Return [x, y] of the center of cell containing provided text 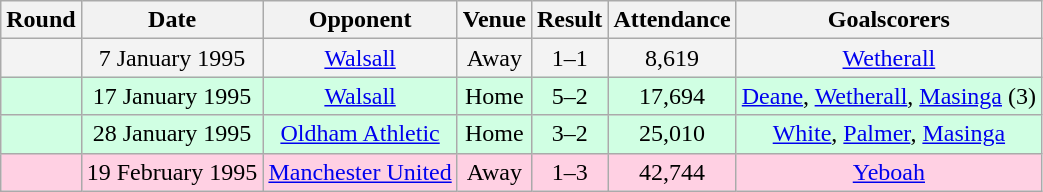
Venue [494, 20]
Yeboah [888, 172]
19 February 1995 [172, 172]
Oldham Athletic [360, 134]
5–2 [569, 96]
Date [172, 20]
1–3 [569, 172]
42,744 [672, 172]
25,010 [672, 134]
17 January 1995 [172, 96]
Result [569, 20]
7 January 1995 [172, 58]
White, Palmer, Masinga [888, 134]
28 January 1995 [172, 134]
Round [41, 20]
Manchester United [360, 172]
Wetherall [888, 58]
1–1 [569, 58]
Attendance [672, 20]
3–2 [569, 134]
Goalscorers [888, 20]
8,619 [672, 58]
Opponent [360, 20]
Deane, Wetherall, Masinga (3) [888, 96]
17,694 [672, 96]
